Return the [X, Y] coordinate for the center point of the cell that contains the specified text.  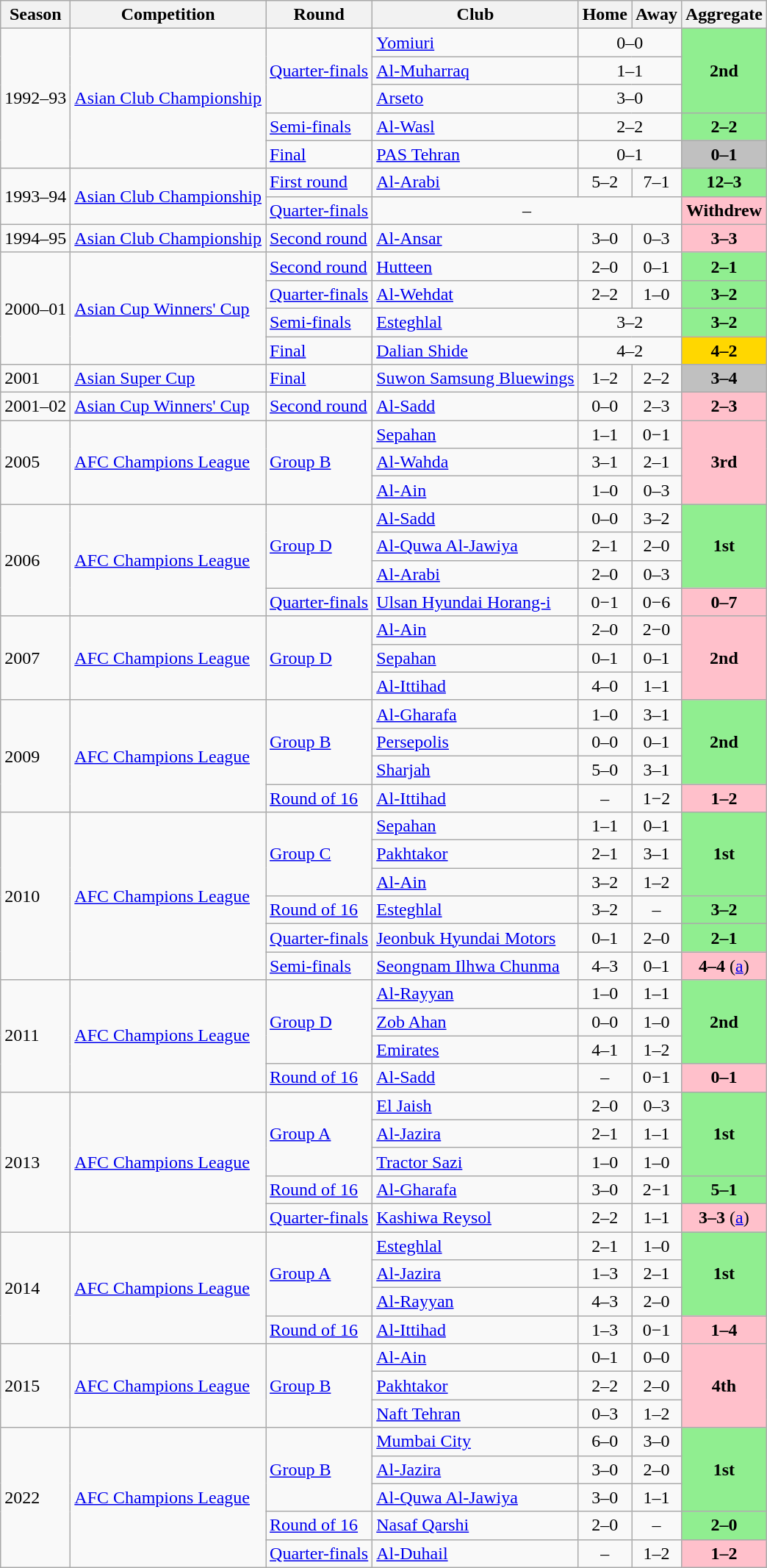
Season [35, 15]
Asian Super Cup [168, 379]
Seongnam Ilhwa Chunma [475, 966]
Sharjah [475, 770]
7–1 [657, 182]
PAS Tehran [475, 154]
Kashiwa Reysol [475, 1217]
Naft Tehran [475, 1414]
Mumbai City [475, 1442]
2009 [35, 756]
2015 [35, 1386]
1−2 [657, 798]
Tractor Sazi [475, 1161]
1993–94 [35, 196]
1992–93 [35, 99]
2001–02 [35, 407]
0−6 [657, 602]
First round [319, 182]
Al-Wehdat [475, 294]
Ulsan Hyundai Horang-i [475, 602]
Aggregate [724, 15]
2−0 [657, 630]
1–4 [724, 1330]
2000–01 [35, 308]
2014 [35, 1288]
Home [605, 15]
3–3 [724, 238]
Dalian Shide [475, 351]
3rd [724, 462]
4–0 [605, 686]
3–4 [724, 379]
Withdrew [724, 210]
Persepolis [475, 742]
2013 [35, 1161]
1994–95 [35, 238]
Nasaf Qarshi [475, 1525]
Arseto [475, 99]
12–3 [724, 182]
2007 [35, 658]
Al-Wasl [475, 126]
Emirates [475, 1050]
2011 [35, 1036]
2−1 [657, 1189]
5–1 [724, 1189]
Club [475, 15]
Suwon Samsung Bluewings [475, 379]
2005 [35, 462]
Round [319, 15]
Group C [319, 854]
El Jaish [475, 1106]
2006 [35, 560]
4–1 [605, 1050]
Away [657, 15]
4th [724, 1386]
Al-Ansar [475, 238]
2001 [35, 379]
2010 [35, 896]
Hutteen [475, 266]
Yomiuri [475, 43]
6–0 [605, 1442]
Zob Ahan [475, 1022]
3–3 (a) [724, 1217]
0–7 [724, 602]
5–0 [605, 770]
Al-Muharraq [475, 71]
Jeonbuk Hyundai Motors [475, 938]
2022 [35, 1497]
Al-Wahda [475, 462]
4–4 (a) [724, 966]
Al-Duhail [475, 1553]
5–2 [605, 182]
Competition [168, 15]
